Search for the cell housing the specified text and yield its [x, y] center coordinate. 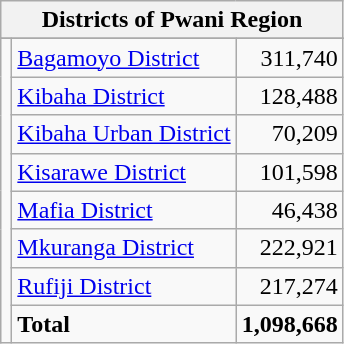
Bagamoyo District [124, 58]
222,921 [290, 248]
46,438 [290, 210]
Rufiji District [124, 286]
Kisarawe District [124, 172]
101,598 [290, 172]
Mkuranga District [124, 248]
Kibaha District [124, 96]
1,098,668 [290, 324]
Total [124, 324]
Mafia District [124, 210]
Districts of Pwani Region [172, 20]
128,488 [290, 96]
Kibaha Urban District [124, 134]
311,740 [290, 58]
217,274 [290, 286]
70,209 [290, 134]
